Determine the (x, y) coordinate at the center of the cell enclosing the given text.  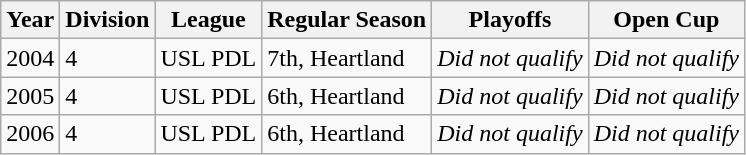
2006 (30, 134)
Playoffs (510, 20)
2005 (30, 96)
2004 (30, 58)
League (208, 20)
7th, Heartland (347, 58)
Year (30, 20)
Regular Season (347, 20)
Division (108, 20)
Open Cup (666, 20)
